Return the (X, Y) coordinate for the center point of the cell that contains the specified text.  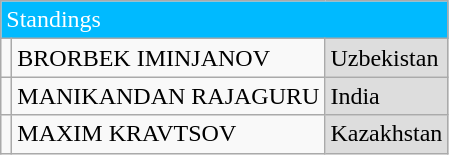
MANIKANDAN RAJAGURU (168, 96)
Standings (224, 20)
MAXIM KRAVTSOV (168, 134)
India (386, 96)
BRORBEK IMINJANOV (168, 58)
Uzbekistan (386, 58)
Kazakhstan (386, 134)
